Provide the [x, y] coordinate of the cell's center where the given text is located.  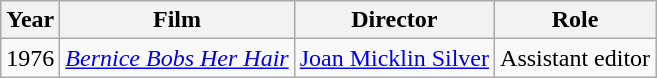
Bernice Bobs Her Hair [177, 58]
Joan Micklin Silver [394, 58]
Assistant editor [576, 58]
1976 [30, 58]
Role [576, 20]
Director [394, 20]
Year [30, 20]
Film [177, 20]
